Locate the cell with the specified text and output its (X, Y) center coordinate. 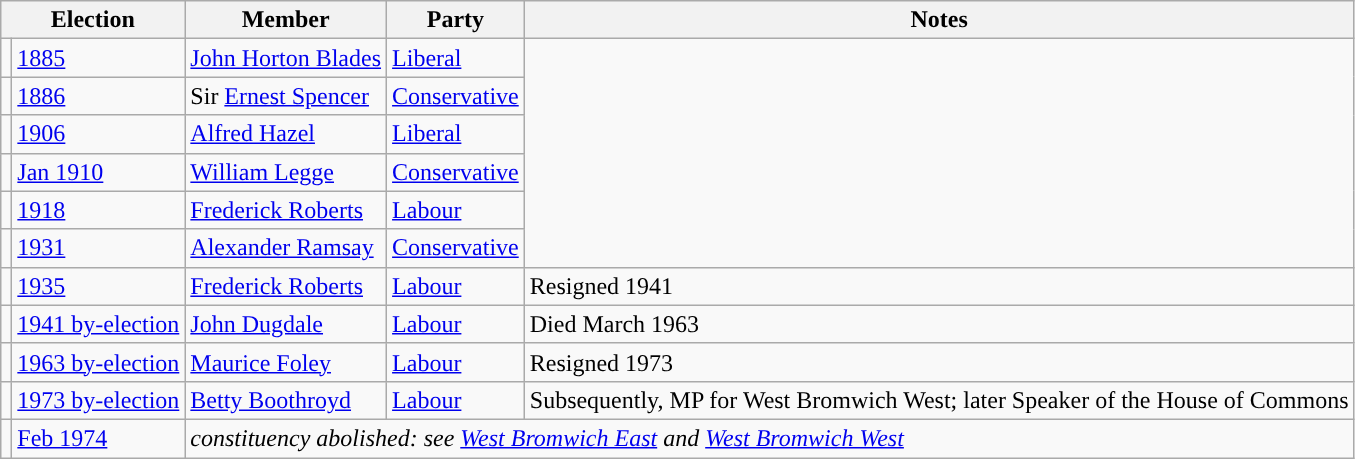
Resigned 1941 (939, 286)
1918 (98, 210)
1886 (98, 96)
Member (286, 20)
Resigned 1973 (939, 362)
Alfred Hazel (286, 134)
John Dugdale (286, 324)
1935 (98, 286)
Jan 1910 (98, 172)
William Legge (286, 172)
Sir Ernest Spencer (286, 96)
Feb 1974 (98, 438)
John Horton Blades (286, 58)
Maurice Foley (286, 362)
Alexander Ramsay (286, 248)
1885 (98, 58)
Notes (939, 20)
1973 by-election (98, 400)
1906 (98, 134)
Betty Boothroyd (286, 400)
Died March 1963 (939, 324)
1963 by-election (98, 362)
1941 by-election (98, 324)
1931 (98, 248)
Subsequently, MP for West Bromwich West; later Speaker of the House of Commons (939, 400)
Party (456, 20)
Election (93, 20)
constituency abolished: see West Bromwich East and West Bromwich West (770, 438)
